Extract the [X, Y] coordinate from the center of the cell holding the provided text.  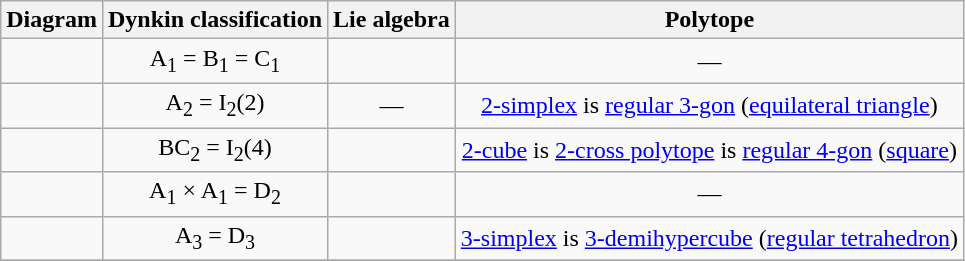
3-simplex is 3-demihypercube (regular tetrahedron) [709, 238]
Polytope [709, 20]
A2 = I2(2) [214, 105]
2-cube is 2-cross polytope is regular 4-gon (square) [709, 150]
Diagram [52, 20]
A3 = D3 [214, 238]
A1 × A1 = D2 [214, 194]
Lie algebra [392, 20]
A1 = B1 = C1 [214, 61]
Dynkin classification [214, 20]
2-simplex is regular 3-gon (equilateral triangle) [709, 105]
BC2 = I2(4) [214, 150]
